From the cell containing the given text, extract its center point as (x, y) coordinate. 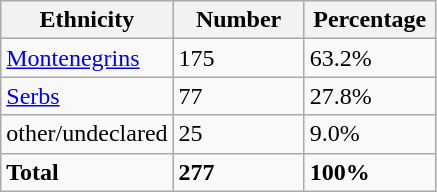
63.2% (370, 58)
Number (238, 20)
Ethnicity (87, 20)
77 (238, 96)
25 (238, 134)
175 (238, 58)
27.8% (370, 96)
other/undeclared (87, 134)
Total (87, 172)
Serbs (87, 96)
100% (370, 172)
Montenegrins (87, 58)
Percentage (370, 20)
9.0% (370, 134)
277 (238, 172)
